Return [X, Y] of the center of cell containing provided text 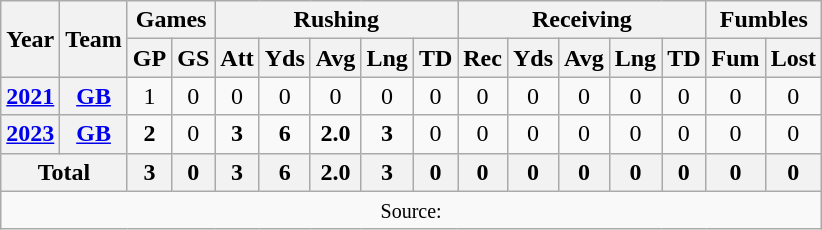
GP [149, 58]
Rec [483, 58]
2023 [30, 134]
Total [64, 172]
Team [94, 39]
2 [149, 134]
Games [170, 20]
Lost [793, 58]
Fum [736, 58]
Receiving [582, 20]
Year [30, 39]
GS [194, 58]
Source: [412, 210]
Fumbles [764, 20]
1 [149, 96]
2021 [30, 96]
Rushing [336, 20]
Att [237, 58]
